Detect which cell encompasses the target text, then output its (X, Y) center coordinate. 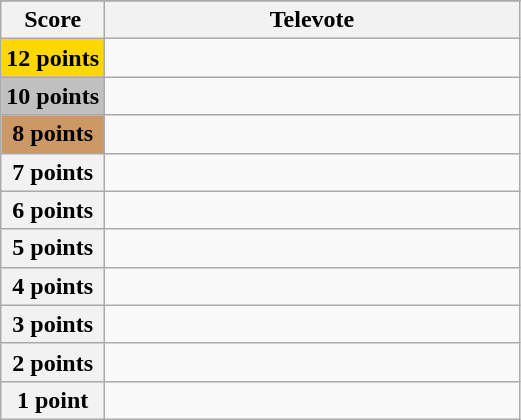
Televote (312, 20)
7 points (53, 172)
Score (53, 20)
6 points (53, 210)
3 points (53, 324)
8 points (53, 134)
1 point (53, 400)
12 points (53, 58)
10 points (53, 96)
2 points (53, 362)
5 points (53, 248)
4 points (53, 286)
